Pinpoint the cell where the given text exists, returning its [X, Y] midpoint coordinate. 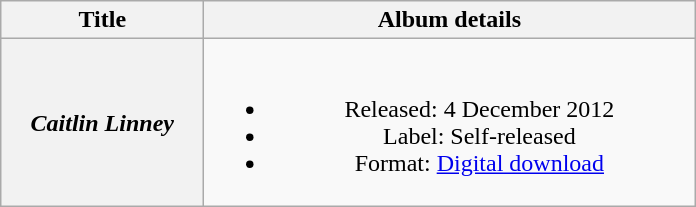
Caitlin Linney [102, 122]
Album details [450, 20]
Title [102, 20]
Released: 4 December 2012Label: Self-releasedFormat: Digital download [450, 122]
